Capture the cell that displays the provided text and extract its [X, Y] central coordinate. 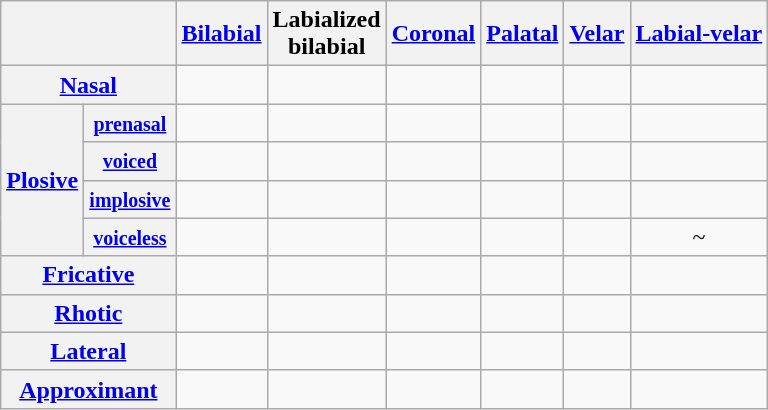
Plosive [42, 180]
Rhotic [88, 313]
Velar [597, 34]
Fricative [88, 275]
Labialized bilabial [326, 34]
Coronal [434, 34]
Approximant [88, 389]
prenasal [130, 123]
~ [699, 237]
Palatal [522, 34]
Lateral [88, 351]
implosive [130, 199]
voiceless [130, 237]
voiced [130, 161]
Nasal [88, 85]
Labial-velar [699, 34]
Bilabial [222, 34]
